Pinpoint the cell where the given text exists, returning its [X, Y] midpoint coordinate. 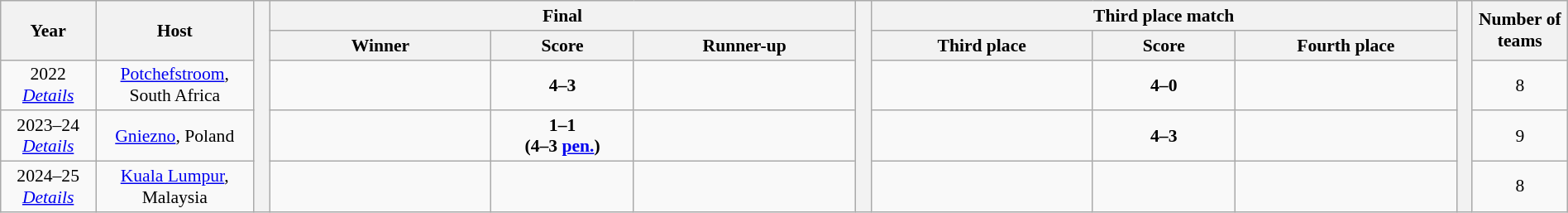
2023–24Details [48, 136]
Runner-up [744, 46]
9 [1520, 136]
Gniezno, Poland [175, 136]
Year [48, 30]
Potchefstroom, South Africa [175, 85]
Final [562, 16]
Number of teams [1520, 30]
Winner [380, 46]
Host [175, 30]
Kuala Lumpur, Malaysia [175, 187]
1–1(4–3 pen.) [562, 136]
2022Details [48, 85]
4–0 [1164, 85]
Third place match [1164, 16]
Fourth place [1346, 46]
2024–25Details [48, 187]
Third place [982, 46]
